Determine the (x, y) coordinate at the center of the cell enclosing the given text.  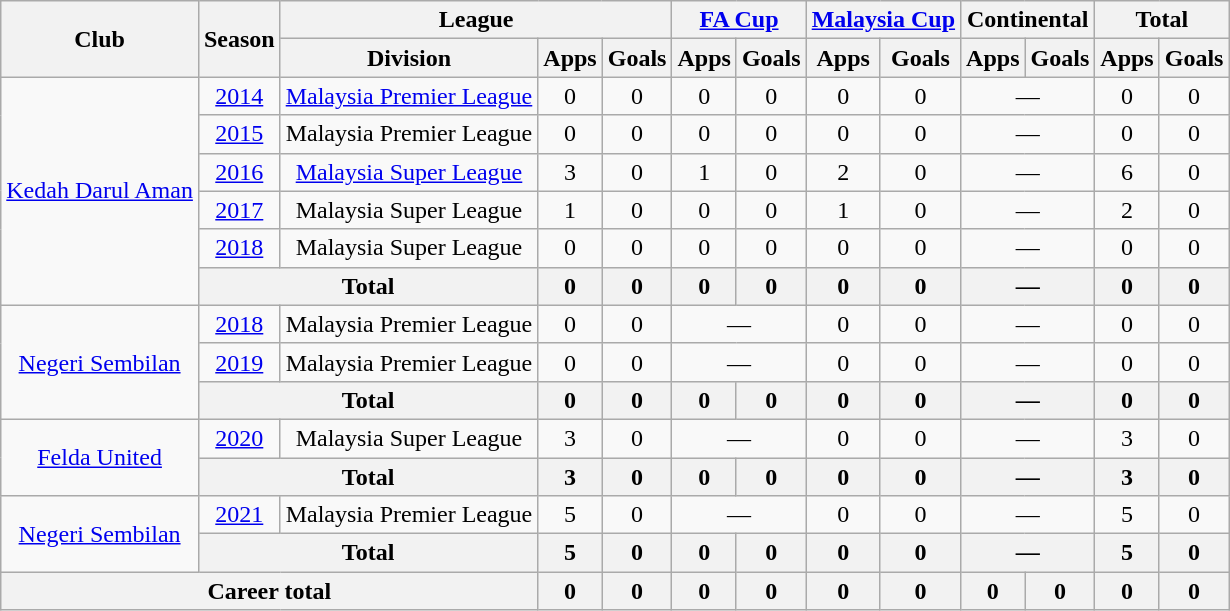
2015 (239, 134)
6 (1127, 172)
2021 (239, 515)
League (476, 20)
2014 (239, 96)
2016 (239, 172)
Career total (270, 591)
Season (239, 39)
2020 (239, 438)
Malaysia Cup (883, 20)
Kedah Darul Aman (100, 191)
Continental (1028, 20)
Felda United (100, 457)
2017 (239, 210)
2019 (239, 362)
Division (409, 58)
FA Cup (739, 20)
Club (100, 39)
